Output the (X, Y) coordinate of the center of the cell containing the given text.  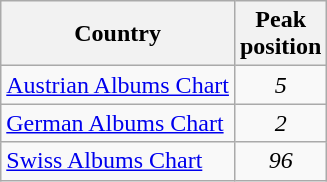
Austrian Albums Chart (118, 85)
Peakposition (280, 34)
5 (280, 85)
2 (280, 123)
Country (118, 34)
German Albums Chart (118, 123)
Swiss Albums Chart (118, 161)
96 (280, 161)
